Detect which cell encompasses the target text, then output its (X, Y) center coordinate. 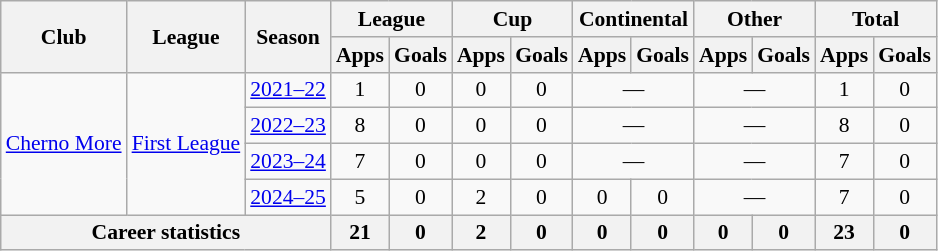
2023–24 (288, 162)
Other (754, 19)
Total (876, 19)
2021–22 (288, 90)
23 (844, 233)
Cherno More (64, 143)
Career statistics (166, 233)
First League (186, 143)
Continental (634, 19)
2024–25 (288, 197)
Club (64, 36)
Season (288, 36)
2022–23 (288, 126)
5 (360, 197)
21 (360, 233)
Cup (512, 19)
